Identify which cell holds the provided text, then report its [x, y] central coordinate. 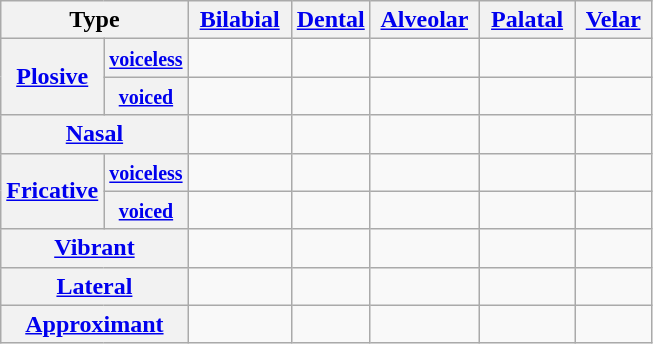
Vibrant [94, 248]
Palatal [528, 20]
Nasal [94, 134]
Bilabial [240, 20]
Plosive [52, 77]
Alveolar [424, 20]
Lateral [94, 286]
Type [94, 20]
Approximant [94, 324]
Fricative [52, 191]
Velar [614, 20]
Dental [330, 20]
